Identify which cell holds the provided text, then report its (x, y) central coordinate. 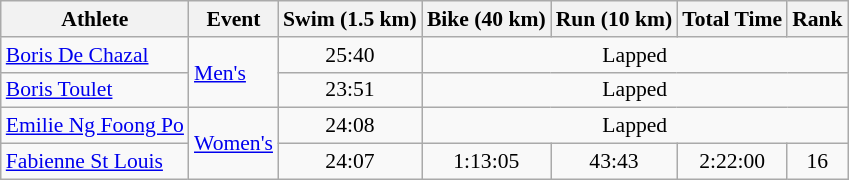
Women's (234, 144)
Athlete (95, 19)
Swim (1.5 km) (350, 19)
16 (818, 162)
Run (10 km) (614, 19)
Rank (818, 19)
24:07 (350, 162)
43:43 (614, 162)
Emilie Ng Foong Po (95, 126)
Bike (40 km) (486, 19)
Boris De Chazal (95, 55)
2:22:00 (732, 162)
Fabienne St Louis (95, 162)
24:08 (350, 126)
23:51 (350, 90)
1:13:05 (486, 162)
Event (234, 19)
Total Time (732, 19)
Men's (234, 72)
Boris Toulet (95, 90)
25:40 (350, 55)
